Provide the (x, y) coordinate of the cell's center where the given text is located.  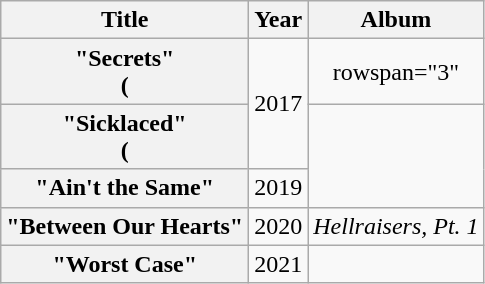
rowspan="3" (396, 72)
2019 (278, 188)
"Secrets"( (125, 72)
Hellraisers, Pt. 1 (396, 226)
Year (278, 20)
Title (125, 20)
"Ain't the Same" (125, 188)
"Sicklaced"( (125, 136)
2020 (278, 226)
"Worst Case" (125, 264)
2021 (278, 264)
"Between Our Hearts" (125, 226)
Album (396, 20)
2017 (278, 104)
